Find where the given text appears and provide that cell's center as [X, Y] coordinate. 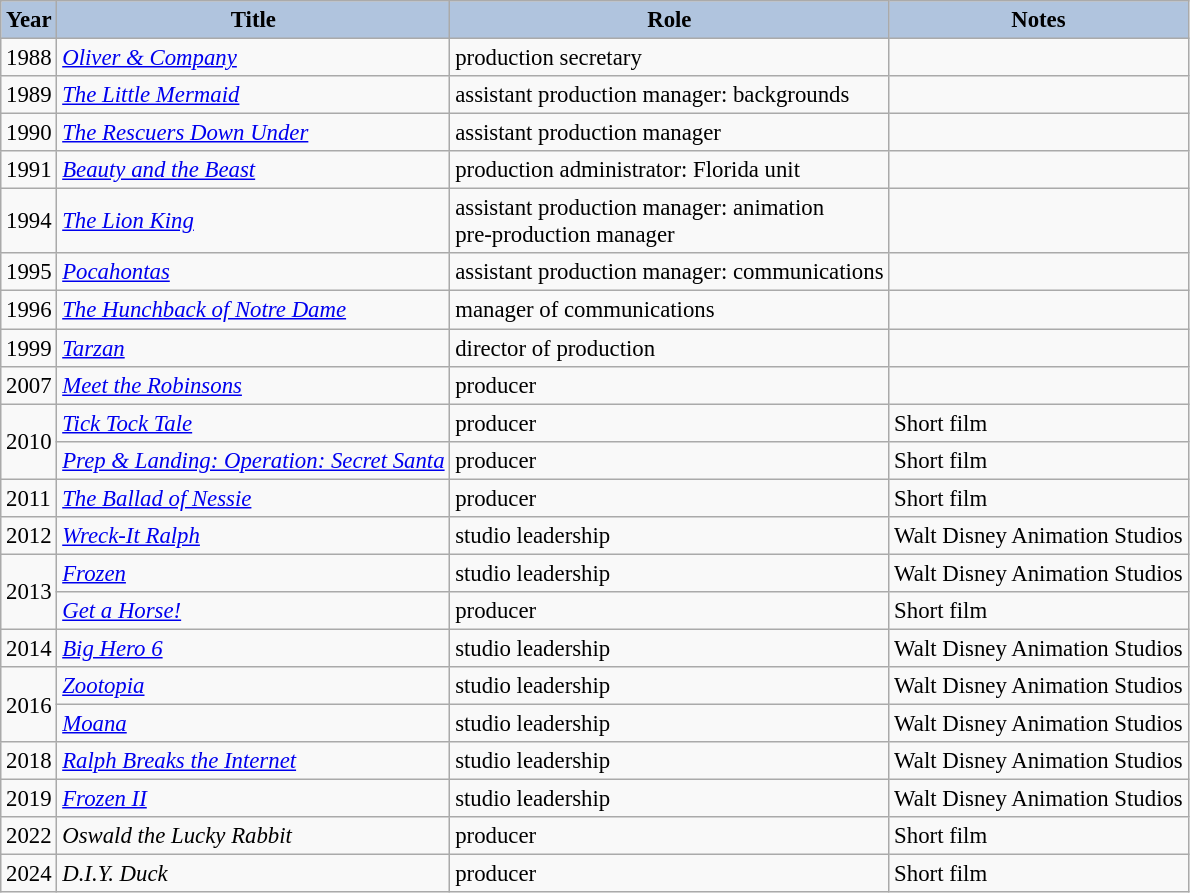
1989 [29, 95]
1996 [29, 310]
production administrator: Florida unit [670, 170]
2010 [29, 442]
1991 [29, 170]
1988 [29, 58]
1990 [29, 133]
assistant production manager: communications [670, 273]
2018 [29, 761]
Role [670, 20]
production secretary [670, 58]
assistant production manager [670, 133]
Notes [1038, 20]
2013 [29, 592]
1994 [29, 222]
Prep & Landing: Operation: Secret Santa [254, 460]
Meet the Robinsons [254, 385]
2016 [29, 704]
Moana [254, 724]
assistant production manager: animationpre-production manager [670, 222]
Tick Tock Tale [254, 423]
manager of communications [670, 310]
Pocahontas [254, 273]
The Little Mermaid [254, 95]
The Hunchback of Notre Dame [254, 310]
Wreck-It Ralph [254, 536]
The Lion King [254, 222]
2024 [29, 874]
Ralph Breaks the Internet [254, 761]
Oliver & Company [254, 58]
Big Hero 6 [254, 648]
2022 [29, 836]
2019 [29, 799]
Zootopia [254, 686]
Title [254, 20]
assistant production manager: backgrounds [670, 95]
Get a Horse! [254, 611]
The Ballad of Nessie [254, 498]
Tarzan [254, 348]
1995 [29, 273]
Frozen II [254, 799]
The Rescuers Down Under [254, 133]
1999 [29, 348]
2012 [29, 536]
2011 [29, 498]
Frozen [254, 573]
D.I.Y. Duck [254, 874]
2014 [29, 648]
2007 [29, 385]
Oswald the Lucky Rabbit [254, 836]
director of production [670, 348]
Beauty and the Beast [254, 170]
Year [29, 20]
